Search for the cell housing the specified text and yield its (X, Y) center coordinate. 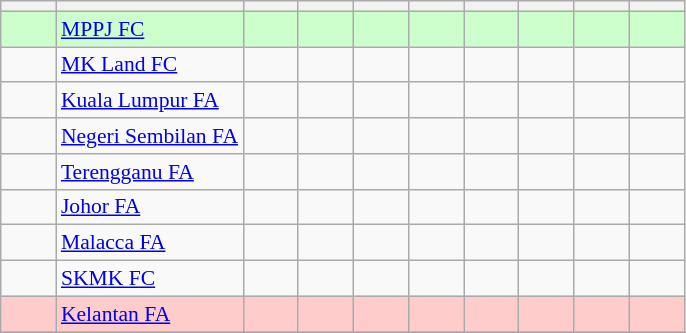
Kelantan FA (150, 314)
Malacca FA (150, 243)
MPPJ FC (150, 29)
SKMK FC (150, 279)
MK Land FC (150, 65)
Johor FA (150, 207)
Terengganu FA (150, 172)
Negeri Sembilan FA (150, 136)
Kuala Lumpur FA (150, 101)
